Return [X, Y] of the center of cell containing provided text 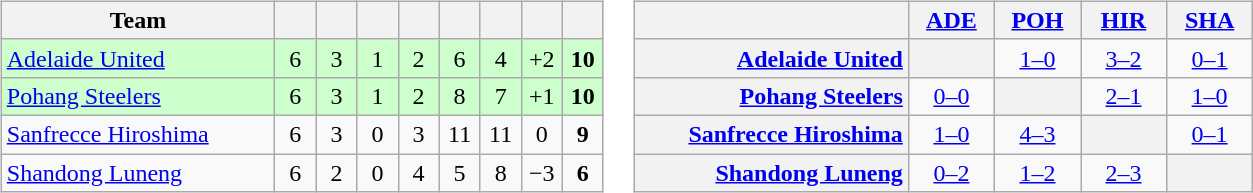
1–2 [1037, 173]
+1 [542, 96]
Team [138, 20]
2–1 [1123, 96]
5 [460, 173]
0–0 [951, 96]
POH [1037, 20]
3–2 [1123, 58]
4–3 [1037, 134]
HIR [1123, 20]
0–2 [951, 173]
ADE [951, 20]
7 [500, 96]
2–3 [1123, 173]
9 [582, 134]
+2 [542, 58]
−3 [542, 173]
SHA [1210, 20]
